For the text-containing cell, return its midpoint in [X, Y] coordinate format. 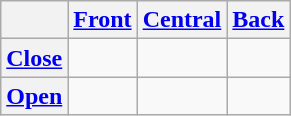
Central [182, 20]
Close [34, 58]
Open [34, 96]
Back [258, 20]
Front [102, 20]
